Pinpoint the cell where the given text exists, returning its (x, y) midpoint coordinate. 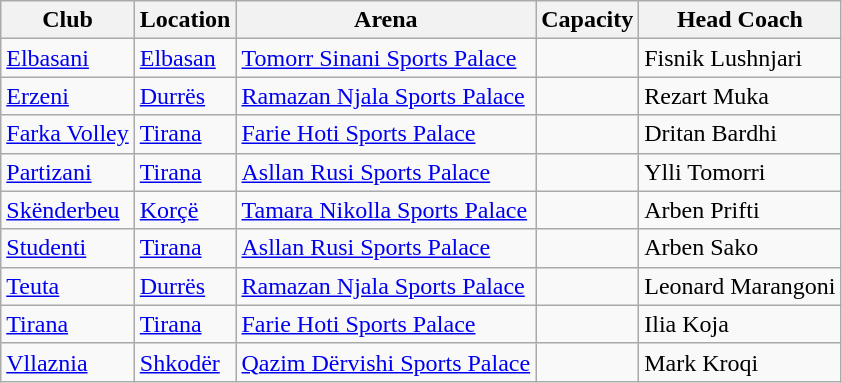
Skënderbeu (68, 210)
Arena (386, 20)
Vllaznia (68, 362)
Ylli Tomorri (740, 172)
Fisnik Lushnjari (740, 58)
Shkodër (185, 362)
Capacity (588, 20)
Head Coach (740, 20)
Tamara Nikolla Sports Palace (386, 210)
Partizani (68, 172)
Location (185, 20)
Farka Volley (68, 134)
Studenti (68, 248)
Arben Prifti (740, 210)
Teuta (68, 286)
Elbasani (68, 58)
Korçë (185, 210)
Leonard Marangoni (740, 286)
Club (68, 20)
Mark Kroqi (740, 362)
Tomorr Sinani Sports Palace (386, 58)
Arben Sako (740, 248)
Ilia Koja (740, 324)
Rezart Muka (740, 96)
Qazim Dërvishi Sports Palace (386, 362)
Erzeni (68, 96)
Dritan Bardhi (740, 134)
Elbasan (185, 58)
